Pinpoint the cell where the given text exists, returning its [X, Y] midpoint coordinate. 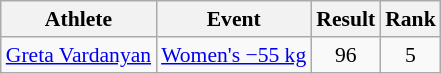
Greta Vardanyan [78, 55]
Athlete [78, 19]
Rank [410, 19]
96 [346, 55]
Women's −55 kg [234, 55]
5 [410, 55]
Event [234, 19]
Result [346, 19]
